Pinpoint the cell where the given text exists, returning its (X, Y) midpoint coordinate. 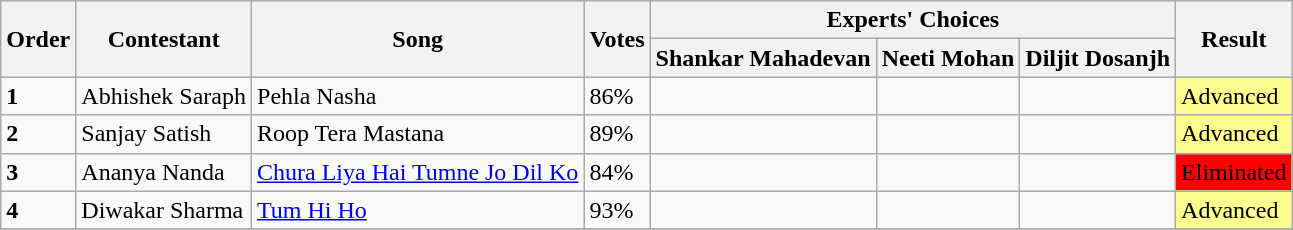
1 (38, 96)
89% (617, 134)
Chura Liya Hai Tumne Jo Dil Ko (418, 172)
93% (617, 210)
84% (617, 172)
Votes (617, 39)
2 (38, 134)
Order (38, 39)
3 (38, 172)
Abhishek Saraph (164, 96)
Ananya Nanda (164, 172)
Diwakar Sharma (164, 210)
Pehla Nasha (418, 96)
Sanjay Satish (164, 134)
Roop Tera Mastana (418, 134)
Shankar Mahadevan (763, 58)
Diljit Dosanjh (1098, 58)
Experts' Choices (912, 20)
Song (418, 39)
Contestant (164, 39)
Neeti Mohan (948, 58)
86% (617, 96)
Eliminated (1234, 172)
4 (38, 210)
Result (1234, 39)
Tum Hi Ho (418, 210)
